Capture the cell that displays the provided text and extract its [X, Y] central coordinate. 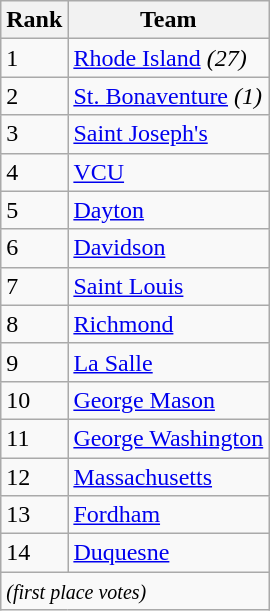
St. Bonaventure (1) [168, 96]
12 [34, 477]
1 [34, 58]
7 [34, 286]
Rank [34, 20]
Saint Joseph's [168, 134]
3 [34, 134]
Saint Louis [168, 286]
George Mason [168, 400]
La Salle [168, 362]
Team [168, 20]
2 [34, 96]
6 [34, 248]
Dayton [168, 210]
Rhode Island (27) [168, 58]
(first place votes) [135, 591]
Fordham [168, 515]
George Washington [168, 438]
Richmond [168, 324]
Massachusetts [168, 477]
Duquesne [168, 553]
Davidson [168, 248]
13 [34, 515]
5 [34, 210]
VCU [168, 172]
14 [34, 553]
9 [34, 362]
8 [34, 324]
10 [34, 400]
11 [34, 438]
4 [34, 172]
